Output the [X, Y] coordinate of the center of the cell containing the given text.  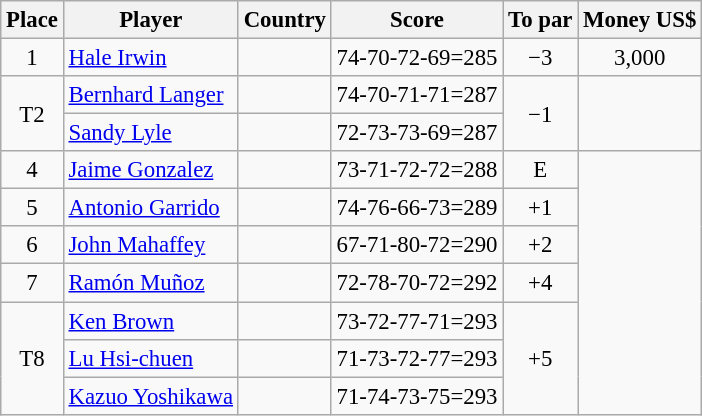
Country [284, 20]
Ken Brown [150, 321]
+1 [540, 208]
Kazuo Yoshikawa [150, 396]
67-71-80-72=290 [417, 245]
Jaime Gonzalez [150, 170]
3,000 [640, 58]
4 [32, 170]
T2 [32, 114]
71-73-72-77=293 [417, 358]
+4 [540, 283]
E [540, 170]
+2 [540, 245]
72-78-70-72=292 [417, 283]
72-73-73-69=287 [417, 133]
−1 [540, 114]
6 [32, 245]
5 [32, 208]
T8 [32, 358]
−3 [540, 58]
Money US$ [640, 20]
Lu Hsi-chuen [150, 358]
Ramón Muñoz [150, 283]
1 [32, 58]
+5 [540, 358]
Antonio Garrido [150, 208]
Hale Irwin [150, 58]
73-72-77-71=293 [417, 321]
73-71-72-72=288 [417, 170]
Score [417, 20]
Bernhard Langer [150, 95]
To par [540, 20]
John Mahaffey [150, 245]
71-74-73-75=293 [417, 396]
7 [32, 283]
74-76-66-73=289 [417, 208]
74-70-72-69=285 [417, 58]
Place [32, 20]
Player [150, 20]
74-70-71-71=287 [417, 95]
Sandy Lyle [150, 133]
